Extract the (x, y) coordinate from the center of the cell holding the provided text.  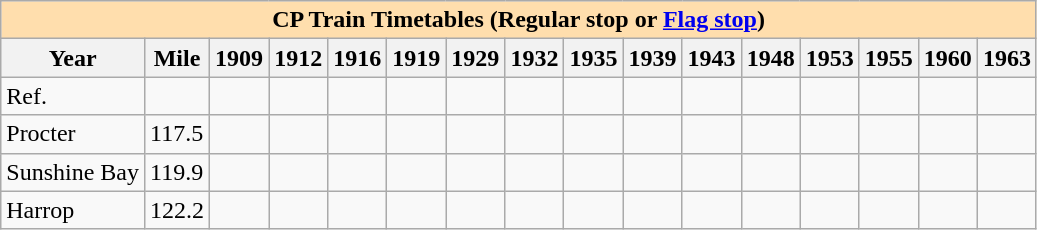
1960 (948, 58)
1939 (652, 58)
Sunshine Bay (73, 172)
117.5 (176, 134)
1953 (830, 58)
1909 (240, 58)
1935 (594, 58)
CP Train Timetables (Regular stop or Flag stop) (519, 20)
122.2 (176, 210)
1955 (888, 58)
Procter (73, 134)
1948 (770, 58)
Mile (176, 58)
1932 (534, 58)
1916 (358, 58)
Ref. (73, 96)
1919 (416, 58)
1929 (476, 58)
Year (73, 58)
1963 (1006, 58)
Harrop (73, 210)
1943 (712, 58)
119.9 (176, 172)
1912 (298, 58)
